Capture the cell that displays the provided text and extract its [X, Y] central coordinate. 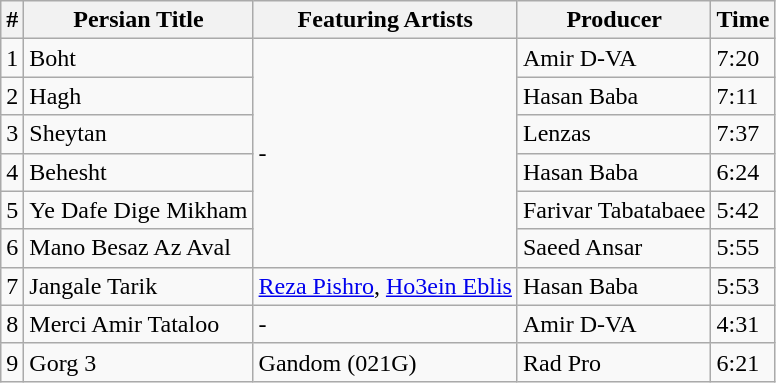
Featuring Artists [385, 20]
6:21 [743, 362]
Boht [138, 58]
Persian Title [138, 20]
Gandom (021G) [385, 362]
2 [12, 96]
Gorg 3 [138, 362]
7 [12, 286]
Hagh [138, 96]
5 [12, 210]
# [12, 20]
Saeed Ansar [614, 248]
3 [12, 134]
Lenzas [614, 134]
Time [743, 20]
Producer [614, 20]
Mano Besaz Az Aval [138, 248]
6 [12, 248]
8 [12, 324]
Farivar Tabatabaee [614, 210]
Ye Dafe Dige Mikham [138, 210]
4:31 [743, 324]
5:53 [743, 286]
7:20 [743, 58]
Sheytan [138, 134]
9 [12, 362]
7:11 [743, 96]
6:24 [743, 172]
4 [12, 172]
Jangale Tarik [138, 286]
Reza Pishro, Ho3ein Eblis [385, 286]
Behesht [138, 172]
Merci Amir Tataloo [138, 324]
5:42 [743, 210]
Rad Pro [614, 362]
5:55 [743, 248]
7:37 [743, 134]
1 [12, 58]
